Detect which cell encompasses the target text, then output its [x, y] center coordinate. 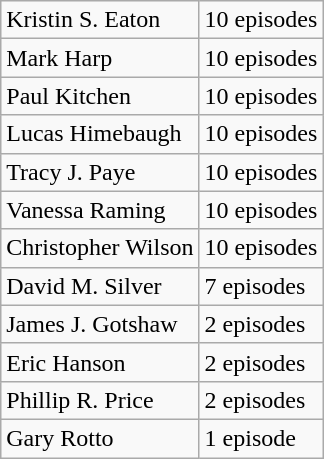
Eric Hanson [100, 362]
David M. Silver [100, 286]
Lucas Himebaugh [100, 134]
1 episode [261, 438]
Paul Kitchen [100, 96]
Gary Rotto [100, 438]
Tracy J. Paye [100, 172]
Christopher Wilson [100, 248]
James J. Gotshaw [100, 324]
Kristin S. Eaton [100, 20]
Mark Harp [100, 58]
7 episodes [261, 286]
Phillip R. Price [100, 400]
Vanessa Raming [100, 210]
